Capture the cell that displays the provided text and extract its (X, Y) central coordinate. 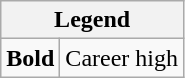
Bold (30, 58)
Legend (92, 20)
Career high (122, 58)
